Determine the (x, y) coordinate at the center of the cell enclosing the given text.  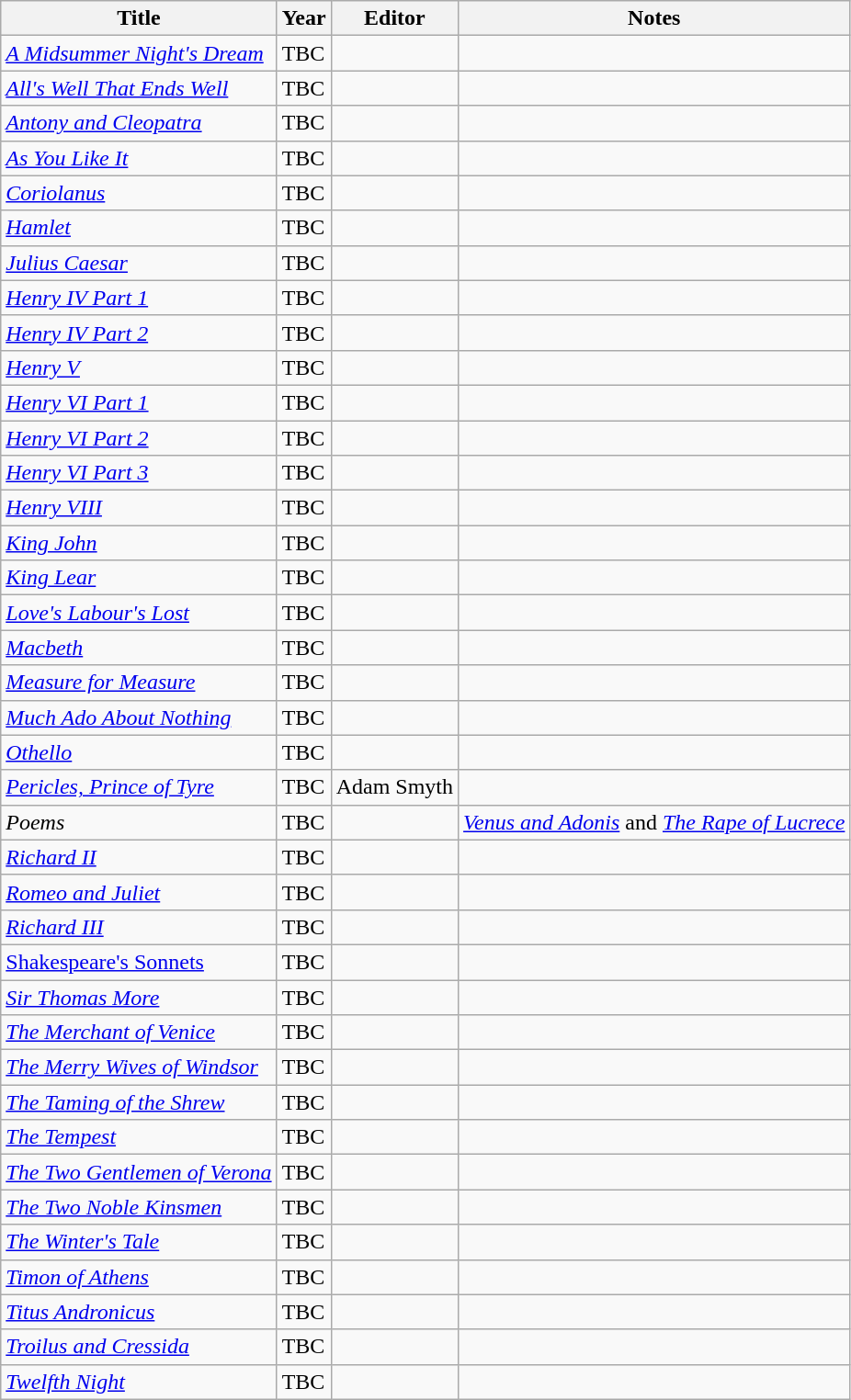
Antony and Cleopatra (139, 123)
Love's Labour's Lost (139, 613)
The Merry Wives of Windsor (139, 1067)
Titus Andronicus (139, 1312)
Richard II (139, 857)
Notes (654, 18)
The Merchant of Venice (139, 1033)
Editor (394, 18)
Henry VI Part 1 (139, 402)
The Winter's Tale (139, 1242)
Othello (139, 752)
Poems (139, 822)
Coriolanus (139, 193)
The Taming of the Shrew (139, 1102)
Twelfth Night (139, 1382)
Measure for Measure (139, 683)
Henry V (139, 367)
Henry IV Part 2 (139, 333)
King John (139, 543)
As You Like It (139, 158)
Hamlet (139, 228)
Troilus and Cressida (139, 1347)
Timon of Athens (139, 1277)
Macbeth (139, 648)
Henry IV Part 1 (139, 298)
Sir Thomas More (139, 997)
All's Well That Ends Well (139, 88)
Year (303, 18)
The Two Gentlemen of Verona (139, 1172)
Henry VIII (139, 508)
The Tempest (139, 1137)
Venus and Adonis and The Rape of Lucrece (654, 822)
Henry VI Part 3 (139, 473)
Much Ado About Nothing (139, 717)
Richard III (139, 927)
The Two Noble Kinsmen (139, 1207)
Shakespeare's Sonnets (139, 962)
A Midsummer Night's Dream (139, 53)
Title (139, 18)
Henry VI Part 2 (139, 438)
Julius Caesar (139, 263)
King Lear (139, 578)
Adam Smyth (394, 787)
Romeo and Juliet (139, 892)
Pericles, Prince of Tyre (139, 787)
